Find where the given text appears and provide that cell's center as (X, Y) coordinate. 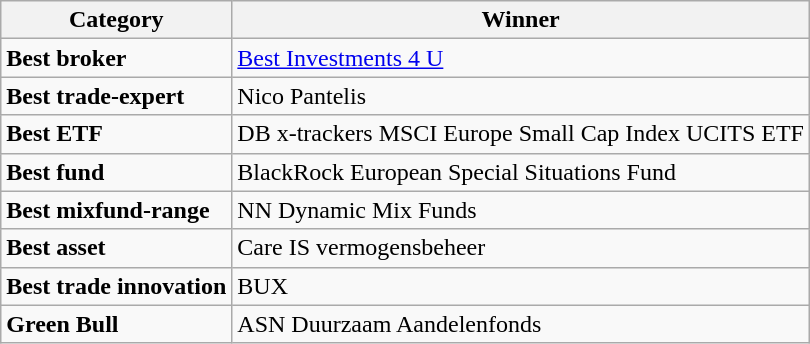
BlackRock European Special Situations Fund (521, 172)
Nico Pantelis (521, 96)
Best ETF (116, 134)
Care IS vermogensbeheer (521, 248)
Best fund (116, 172)
Winner (521, 20)
Best asset (116, 248)
DB x-trackers MSCI Europe Small Cap Index UCITS ETF (521, 134)
Category (116, 20)
NN Dynamic Mix Funds (521, 210)
Best trade innovation (116, 286)
Best Investments 4 U (521, 58)
ASN Duurzaam Aandelenfonds (521, 324)
BUX (521, 286)
Best trade-expert (116, 96)
Best broker (116, 58)
Green Bull (116, 324)
Best mixfund-range (116, 210)
